Determine the (x, y) coordinate at the center of the cell enclosing the given text.  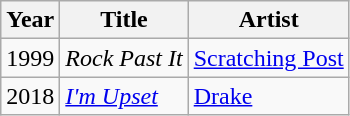
1999 (30, 58)
Artist (268, 20)
2018 (30, 96)
Title (124, 20)
I'm Upset (124, 96)
Drake (268, 96)
Scratching Post (268, 58)
Year (30, 20)
Rock Past It (124, 58)
